Locate the cell with the specified text and output its [x, y] center coordinate. 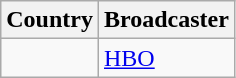
Country [50, 20]
Broadcaster [166, 20]
HBO [166, 58]
